Output the (x, y) coordinate of the center of the cell containing the given text.  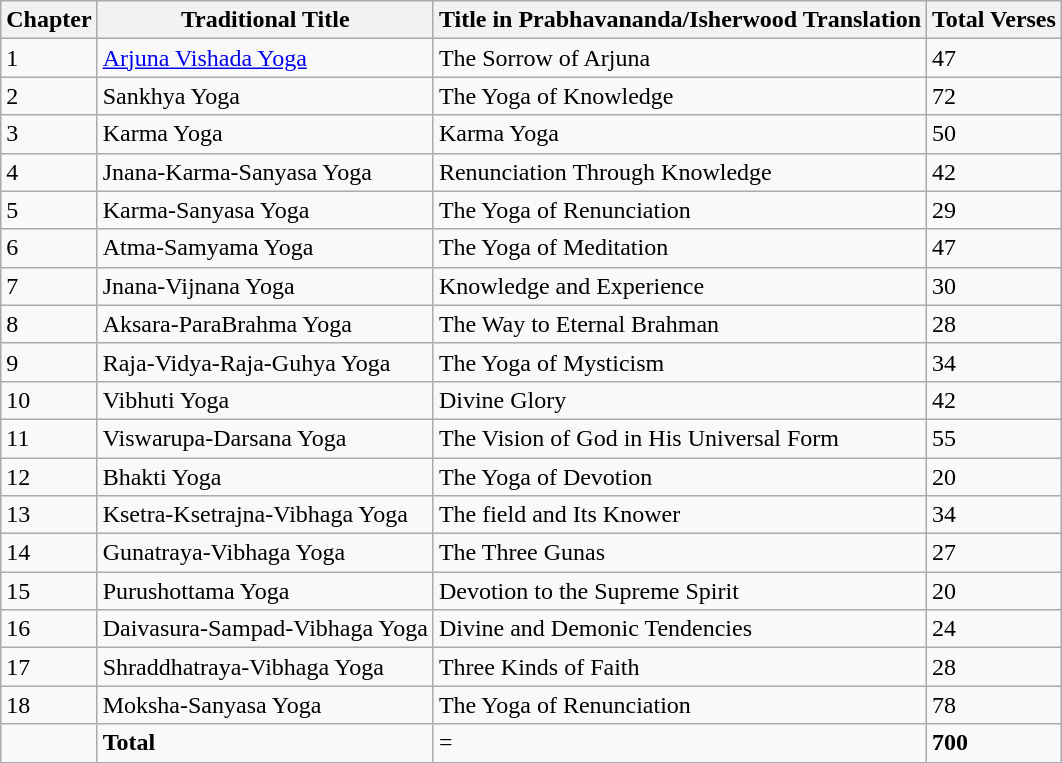
Jnana-Vijnana Yoga (265, 286)
13 (49, 515)
The Sorrow of Arjuna (680, 58)
The Vision of God in His Universal Form (680, 438)
The Yoga of Knowledge (680, 96)
The Three Gunas (680, 553)
29 (994, 210)
Renunciation Through Knowledge (680, 172)
Sankhya Yoga (265, 96)
7 (49, 286)
Gunatraya-Vibhaga Yoga (265, 553)
Total (265, 743)
10 (49, 400)
Daivasura-Sampad-Vibhaga Yoga (265, 629)
The Yoga of Meditation (680, 248)
55 (994, 438)
Title in Prabhavananda/Isherwood Translation (680, 20)
Purushottama Yoga (265, 591)
700 (994, 743)
15 (49, 591)
Devotion to the Supreme Spirit (680, 591)
17 (49, 667)
The field and Its Knower (680, 515)
2 (49, 96)
Knowledge and Experience (680, 286)
Divine Glory (680, 400)
3 (49, 134)
Atma-Samyama Yoga (265, 248)
16 (49, 629)
9 (49, 362)
4 (49, 172)
Divine and Demonic Tendencies (680, 629)
Shraddhatraya-Vibhaga Yoga (265, 667)
12 (49, 477)
The Way to Eternal Brahman (680, 324)
Traditional Title (265, 20)
Ksetra-Ksetrajna-Vibhaga Yoga (265, 515)
Vibhuti Yoga (265, 400)
Three Kinds of Faith (680, 667)
Karma-Sanyasa Yoga (265, 210)
= (680, 743)
78 (994, 705)
6 (49, 248)
30 (994, 286)
Chapter (49, 20)
72 (994, 96)
1 (49, 58)
8 (49, 324)
Arjuna Vishada Yoga (265, 58)
Raja-Vidya-Raja-Guhya Yoga (265, 362)
Viswarupa-Darsana Yoga (265, 438)
The Yoga of Devotion (680, 477)
14 (49, 553)
27 (994, 553)
18 (49, 705)
Moksha-Sanyasa Yoga (265, 705)
Jnana-Karma-Sanyasa Yoga (265, 172)
Bhakti Yoga (265, 477)
Aksara-ParaBrahma Yoga (265, 324)
50 (994, 134)
The Yoga of Mysticism (680, 362)
5 (49, 210)
24 (994, 629)
11 (49, 438)
Total Verses (994, 20)
